Search for the cell housing the specified text and yield its (x, y) center coordinate. 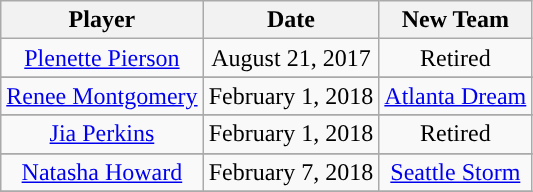
February 7, 2018 (291, 172)
Plenette Pierson (102, 58)
Jia Perkins (102, 134)
August 21, 2017 (291, 58)
Renee Montgomery (102, 96)
Atlanta Dream (456, 96)
Seattle Storm (456, 172)
Date (291, 20)
New Team (456, 20)
Natasha Howard (102, 172)
Player (102, 20)
